Locate the cell with the specified text and output its (x, y) center coordinate. 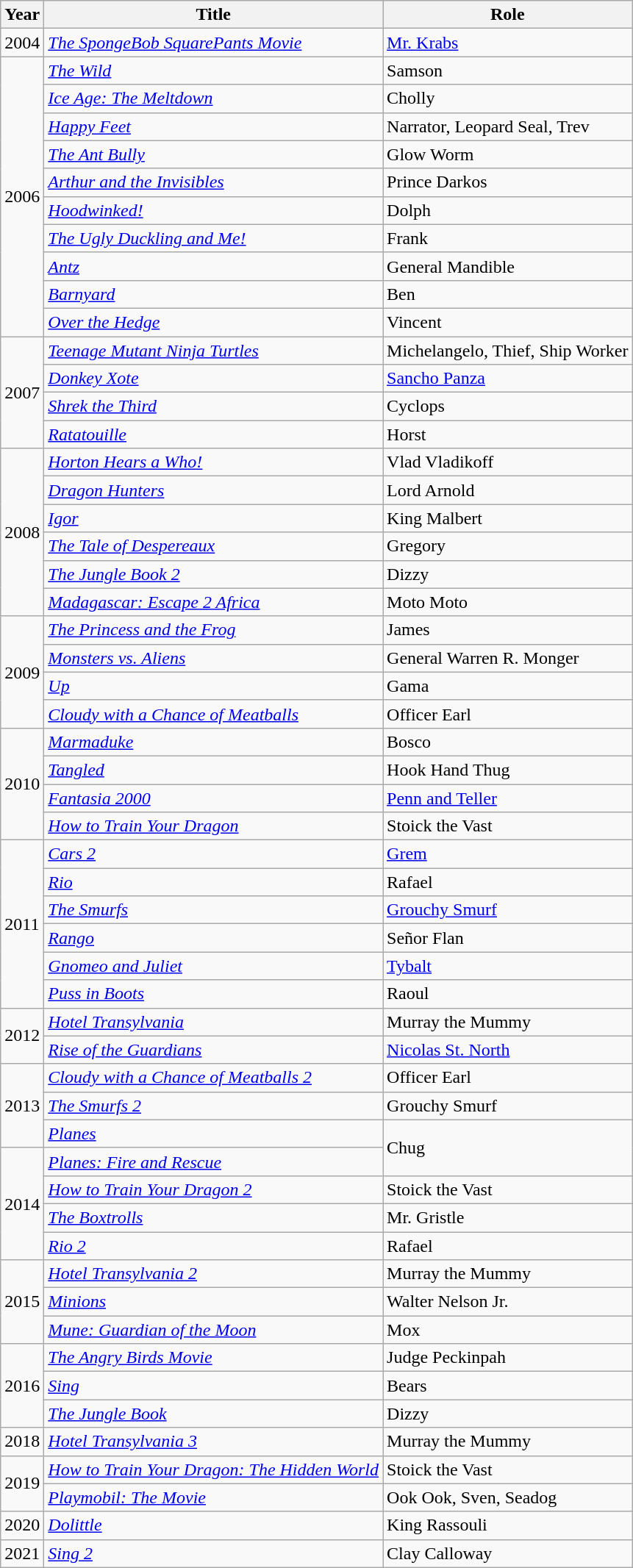
James (508, 630)
2007 (22, 393)
The Boxtrolls (213, 1217)
Playmobil: The Movie (213, 1497)
Tangled (213, 770)
Narrator, Leopard Seal, Trev (508, 126)
Dolittle (213, 1525)
Rio (213, 882)
How to Train Your Dragon 2 (213, 1189)
Cloudy with a Chance of Meatballs (213, 714)
Antz (213, 266)
Monsters vs. Aliens (213, 658)
2004 (22, 43)
Judge Peckinpah (508, 1358)
Mr. Krabs (508, 43)
2008 (22, 532)
Chug (508, 1148)
Tybalt (508, 966)
Nicolas St. North (508, 1050)
Gama (508, 686)
King Malbert (508, 518)
Dragon Hunters (213, 490)
The Tale of Despereaux (213, 546)
The Smurfs 2 (213, 1106)
Hook Hand Thug (508, 770)
Marmaduke (213, 742)
Role (508, 15)
The Wild (213, 71)
Gregory (508, 546)
King Rassouli (508, 1525)
The Jungle Book (213, 1414)
Over the Hedge (213, 322)
Mune: Guardian of the Moon (213, 1330)
Ratatouille (213, 434)
Gnomeo and Juliet (213, 966)
Ice Age: The Meltdown (213, 99)
Planes: Fire and Rescue (213, 1161)
Frank (508, 238)
2013 (22, 1106)
2011 (22, 924)
Señor Flan (508, 938)
Sing (213, 1386)
General Mandible (508, 266)
2021 (22, 1553)
Shrek the Third (213, 407)
2018 (22, 1442)
Hotel Transylvania (213, 1022)
Arthur and the Invisibles (213, 182)
Cloudy with a Chance of Meatballs 2 (213, 1078)
The Angry Birds Movie (213, 1358)
General Warren R. Monger (508, 658)
Lord Arnold (508, 490)
Glow Worm (508, 154)
Walter Nelson Jr. (508, 1302)
Barnyard (213, 294)
The Jungle Book 2 (213, 574)
Bosco (508, 742)
2010 (22, 784)
Up (213, 686)
Madagascar: Escape 2 Africa (213, 602)
2006 (22, 197)
Sancho Panza (508, 379)
The Princess and the Frog (213, 630)
Grem (508, 854)
Happy Feet (213, 126)
Fantasia 2000 (213, 798)
2020 (22, 1525)
Horton Hears a Who! (213, 462)
Vlad Vladikoff (508, 462)
Teenage Mutant Ninja Turtles (213, 351)
Ben (508, 294)
How to Train Your Dragon: The Hidden World (213, 1469)
Dolph (508, 210)
Prince Darkos (508, 182)
Title (213, 15)
2016 (22, 1386)
Mr. Gristle (508, 1217)
Horst (508, 434)
The SpongeBob SquarePants Movie (213, 43)
Donkey Xote (213, 379)
2015 (22, 1302)
Hoodwinked! (213, 210)
2014 (22, 1203)
How to Train Your Dragon (213, 826)
Penn and Teller (508, 798)
Sing 2 (213, 1553)
The Ant Bully (213, 154)
Mox (508, 1330)
Hotel Transylvania 3 (213, 1442)
Rango (213, 938)
Raoul (508, 994)
2012 (22, 1036)
2009 (22, 672)
Ook Ook, Sven, Seadog (508, 1497)
Cars 2 (213, 854)
Minions (213, 1302)
Cyclops (508, 407)
2019 (22, 1483)
The Ugly Duckling and Me! (213, 238)
Rio 2 (213, 1246)
The Smurfs (213, 910)
Bears (508, 1386)
Planes (213, 1134)
Vincent (508, 322)
Cholly (508, 99)
Michelangelo, Thief, Ship Worker (508, 351)
Clay Calloway (508, 1553)
Puss in Boots (213, 994)
Moto Moto (508, 602)
Rise of the Guardians (213, 1050)
Year (22, 15)
Hotel Transylvania 2 (213, 1274)
Samson (508, 71)
Igor (213, 518)
